Identify which cell holds the provided text, then report its [X, Y] central coordinate. 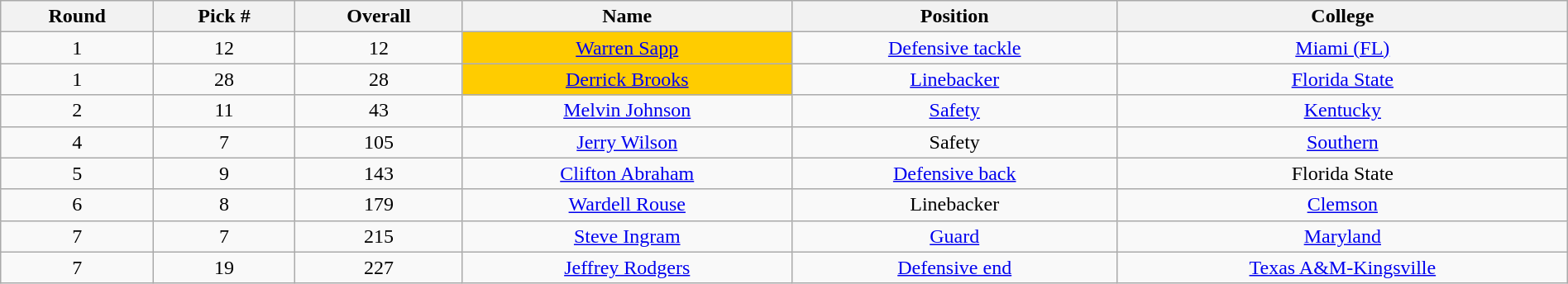
Maryland [1342, 236]
Defensive end [954, 267]
Clifton Abraham [627, 173]
9 [225, 173]
College [1342, 17]
Derrick Brooks [627, 79]
Steve Ingram [627, 236]
Pick # [225, 17]
Round [78, 17]
179 [379, 205]
Position [954, 17]
Defensive back [954, 173]
Name [627, 17]
Warren Sapp [627, 48]
Miami (FL) [1342, 48]
2 [78, 111]
Melvin Johnson [627, 111]
215 [379, 236]
227 [379, 267]
6 [78, 205]
8 [225, 205]
Overall [379, 17]
Jeffrey Rodgers [627, 267]
143 [379, 173]
Defensive tackle [954, 48]
4 [78, 142]
11 [225, 111]
Wardell Rouse [627, 205]
105 [379, 142]
5 [78, 173]
Southern [1342, 142]
Guard [954, 236]
Clemson [1342, 205]
43 [379, 111]
Kentucky [1342, 111]
19 [225, 267]
Jerry Wilson [627, 142]
Texas A&M-Kingsville [1342, 267]
